Locate the cell with the specified text and output its [X, Y] center coordinate. 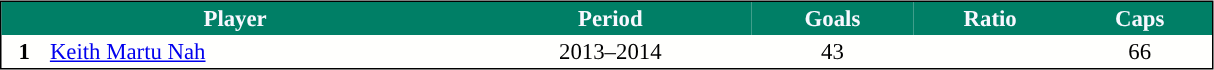
Keith Martu Nah [258, 52]
2013–2014 [610, 52]
66 [1140, 52]
Period [610, 18]
43 [832, 52]
Ratio [990, 18]
1 [24, 52]
Goals [832, 18]
Caps [1140, 18]
Player [236, 18]
